Return the (X, Y) coordinate for the center point of the cell that contains the specified text.  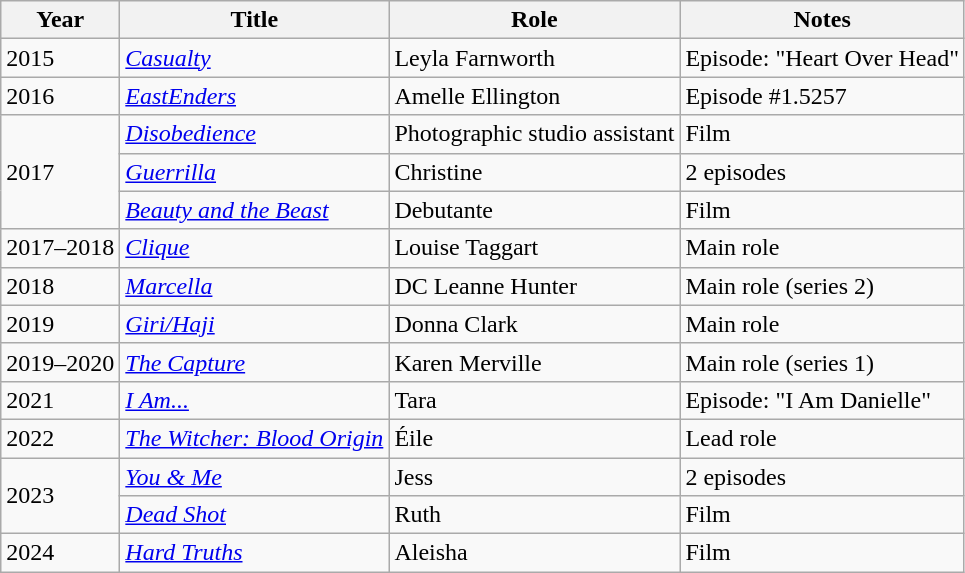
Clique (254, 248)
You & Me (254, 477)
Donna Clark (534, 324)
2024 (60, 553)
DC Leanne Hunter (534, 286)
2022 (60, 438)
Éile (534, 438)
2019–2020 (60, 362)
Photographic studio assistant (534, 134)
Episode: "I Am Danielle" (822, 400)
Louise Taggart (534, 248)
Role (534, 20)
2023 (60, 496)
Hard Truths (254, 553)
2018 (60, 286)
2017–2018 (60, 248)
Guerrilla (254, 172)
EastEnders (254, 96)
Disobedience (254, 134)
2021 (60, 400)
Dead Shot (254, 515)
Episode: "Heart Over Head" (822, 58)
Main role (series 2) (822, 286)
Marcella (254, 286)
2017 (60, 172)
Title (254, 20)
I Am... (254, 400)
Beauty and the Beast (254, 210)
2016 (60, 96)
2015 (60, 58)
Episode #1.5257 (822, 96)
2019 (60, 324)
Aleisha (534, 553)
The Capture (254, 362)
Year (60, 20)
Leyla Farnworth (534, 58)
Main role (series 1) (822, 362)
Jess (534, 477)
Casualty (254, 58)
Notes (822, 20)
Debutante (534, 210)
Amelle Ellington (534, 96)
Tara (534, 400)
Giri/Haji (254, 324)
Christine (534, 172)
Ruth (534, 515)
The Witcher: Blood Origin (254, 438)
Karen Merville (534, 362)
Lead role (822, 438)
